Return (X, Y) of the center of cell containing provided text 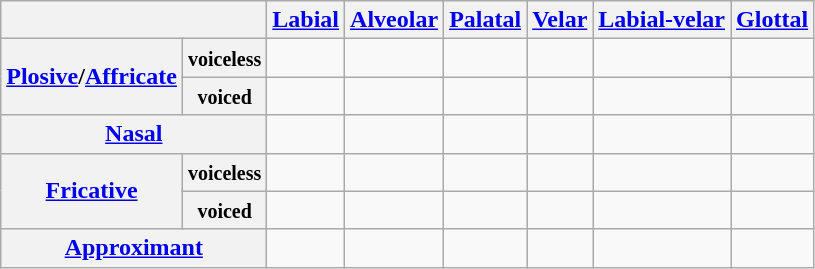
Plosive/Affricate (92, 77)
Nasal (134, 134)
Palatal (486, 20)
Glottal (772, 20)
Alveolar (394, 20)
Velar (560, 20)
Approximant (134, 248)
Labial-velar (662, 20)
Fricative (92, 191)
Labial (306, 20)
